Pinpoint the cell where the given text exists, returning its (X, Y) midpoint coordinate. 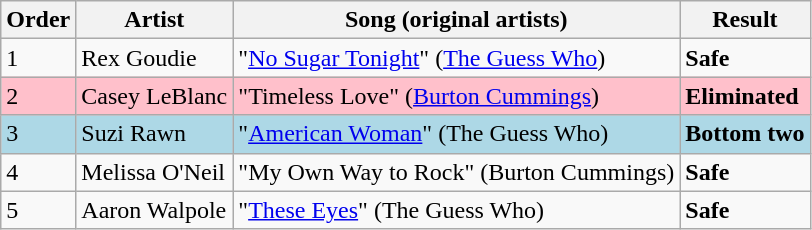
Artist (154, 20)
1 (38, 58)
5 (38, 210)
Melissa O'Neil (154, 172)
"My Own Way to Rock" (Burton Cummings) (456, 172)
"American Woman" (The Guess Who) (456, 134)
2 (38, 96)
"These Eyes" (The Guess Who) (456, 210)
Song (original artists) (456, 20)
Eliminated (745, 96)
3 (38, 134)
"No Sugar Tonight" (The Guess Who) (456, 58)
Result (745, 20)
Casey LeBlanc (154, 96)
Rex Goudie (154, 58)
Suzi Rawn (154, 134)
4 (38, 172)
Aaron Walpole (154, 210)
Order (38, 20)
"Timeless Love" (Burton Cummings) (456, 96)
Bottom two (745, 134)
